Determine the (X, Y) coordinate at the center of the cell enclosing the given text.  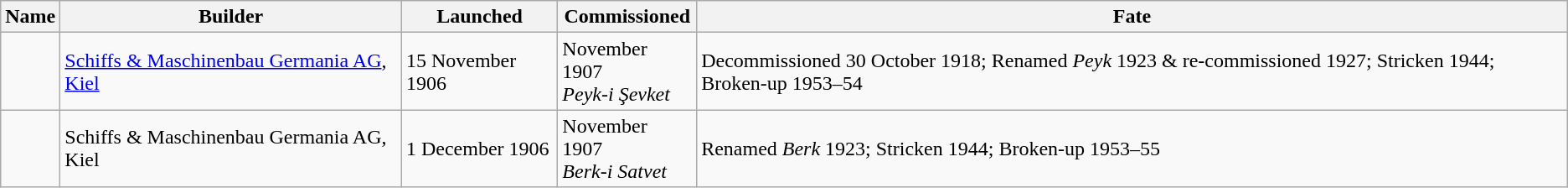
1 December 1906 (479, 149)
Launched (479, 17)
15 November 1906 (479, 71)
Renamed Berk 1923; Stricken 1944; Broken-up 1953–55 (1132, 149)
Fate (1132, 17)
Commissioned (627, 17)
Decommissioned 30 October 1918; Renamed Peyk 1923 & re-commissioned 1927; Stricken 1944; Broken-up 1953–54 (1132, 71)
November 1907 Berk-i Satvet (627, 149)
November 1907 Peyk-i Şevket (627, 71)
Name (30, 17)
Builder (231, 17)
